Capture the cell that displays the provided text and extract its [X, Y] central coordinate. 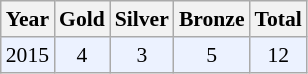
3 [142, 55]
4 [82, 55]
Gold [82, 19]
Total [278, 19]
2015 [28, 55]
5 [212, 55]
Year [28, 19]
Silver [142, 19]
12 [278, 55]
Bronze [212, 19]
